Detect which cell encompasses the target text, then output its (x, y) center coordinate. 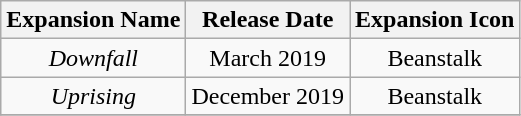
March 2019 (268, 58)
Uprising (94, 96)
Release Date (268, 20)
Downfall (94, 58)
Expansion Icon (435, 20)
Expansion Name (94, 20)
December 2019 (268, 96)
